For the text-containing cell, return its midpoint in [X, Y] coordinate format. 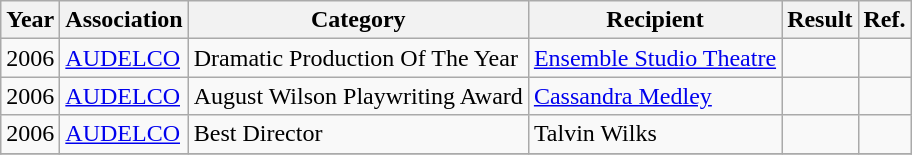
Result [820, 20]
Best Director [358, 134]
August Wilson Playwriting Award [358, 96]
Ref. [884, 20]
Ensemble Studio Theatre [654, 58]
Year [30, 20]
Category [358, 20]
Cassandra Medley [654, 96]
Association [124, 20]
Talvin Wilks [654, 134]
Dramatic Production Of The Year [358, 58]
Recipient [654, 20]
